Output the [X, Y] coordinate of the center of the cell containing the given text.  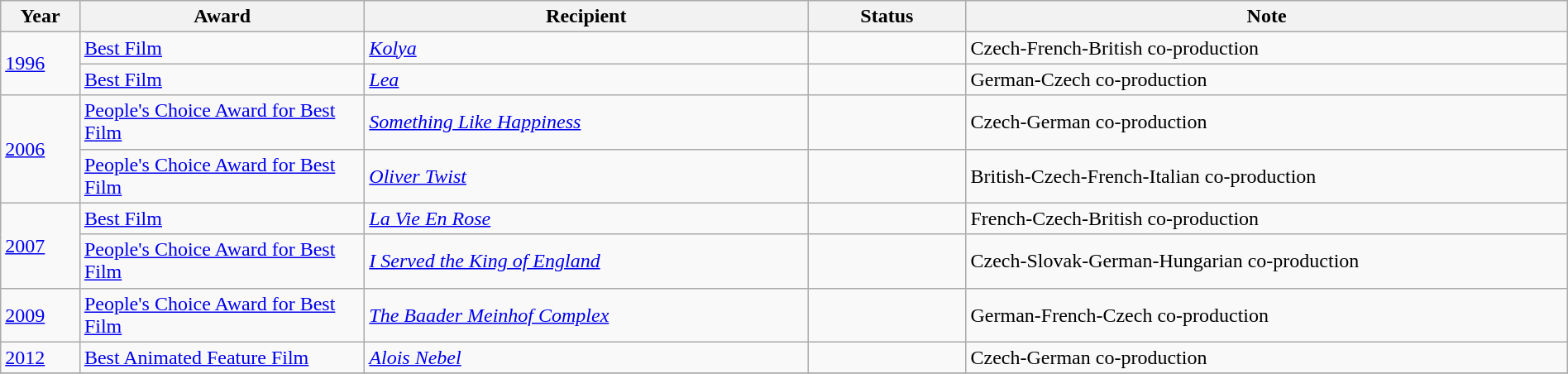
Recipient [586, 17]
2006 [41, 149]
Oliver Twist [586, 175]
German-French-Czech co-production [1267, 314]
2012 [41, 357]
I Served the King of England [586, 261]
Best Animated Feature Film [222, 357]
Status [887, 17]
The Baader Meinhof Complex [586, 314]
Something Like Happiness [586, 122]
French-Czech-British co-production [1267, 218]
Czech-Slovak-German-Hungarian co-production [1267, 261]
Kolya [586, 48]
Award [222, 17]
Year [41, 17]
Lea [586, 79]
German-Czech co-production [1267, 79]
La Vie En Rose [586, 218]
Czech-French-British co-production [1267, 48]
Alois Nebel [586, 357]
2007 [41, 245]
1996 [41, 64]
Note [1267, 17]
2009 [41, 314]
British-Czech-French-Italian co-production [1267, 175]
